Pinpoint the cell where the given text exists, returning its [x, y] midpoint coordinate. 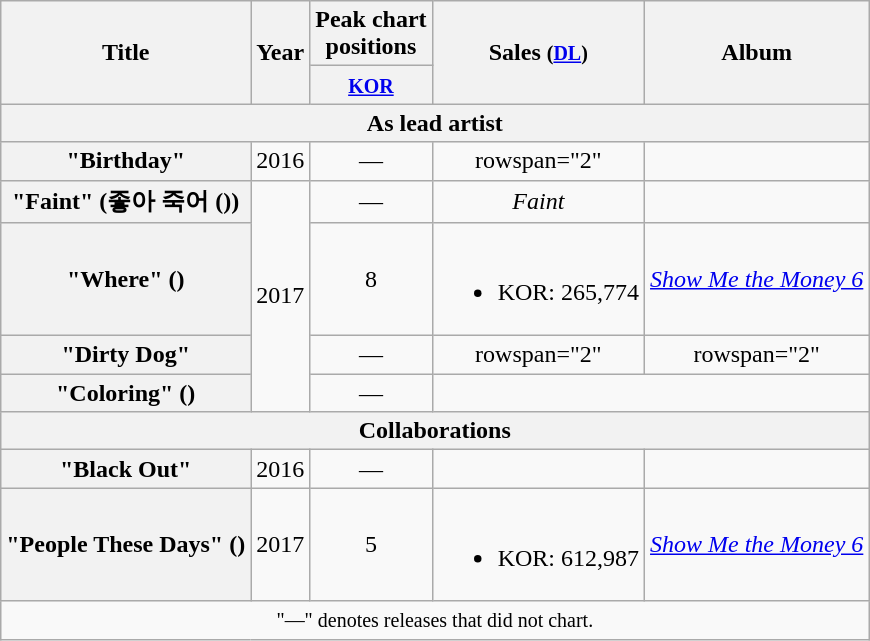
8 [371, 280]
KOR [371, 85]
"Dirty Dog" [126, 355]
"Faint" (좋아 죽어 ()) [126, 202]
Faint [538, 202]
Album [757, 52]
"Black Out" [126, 469]
As lead artist [435, 123]
"Where" () [126, 280]
"—" denotes releases that did not chart. [435, 620]
Peak chart positions [371, 34]
Year [280, 52]
Collaborations [435, 431]
KOR: 265,774 [538, 280]
"Birthday" [126, 161]
Sales (DL) [538, 52]
KOR: 612,987 [538, 544]
5 [371, 544]
"People These Days" () [126, 544]
"Coloring" () [126, 393]
Title [126, 52]
